Find where the given text appears and provide that cell's center as (x, y) coordinate. 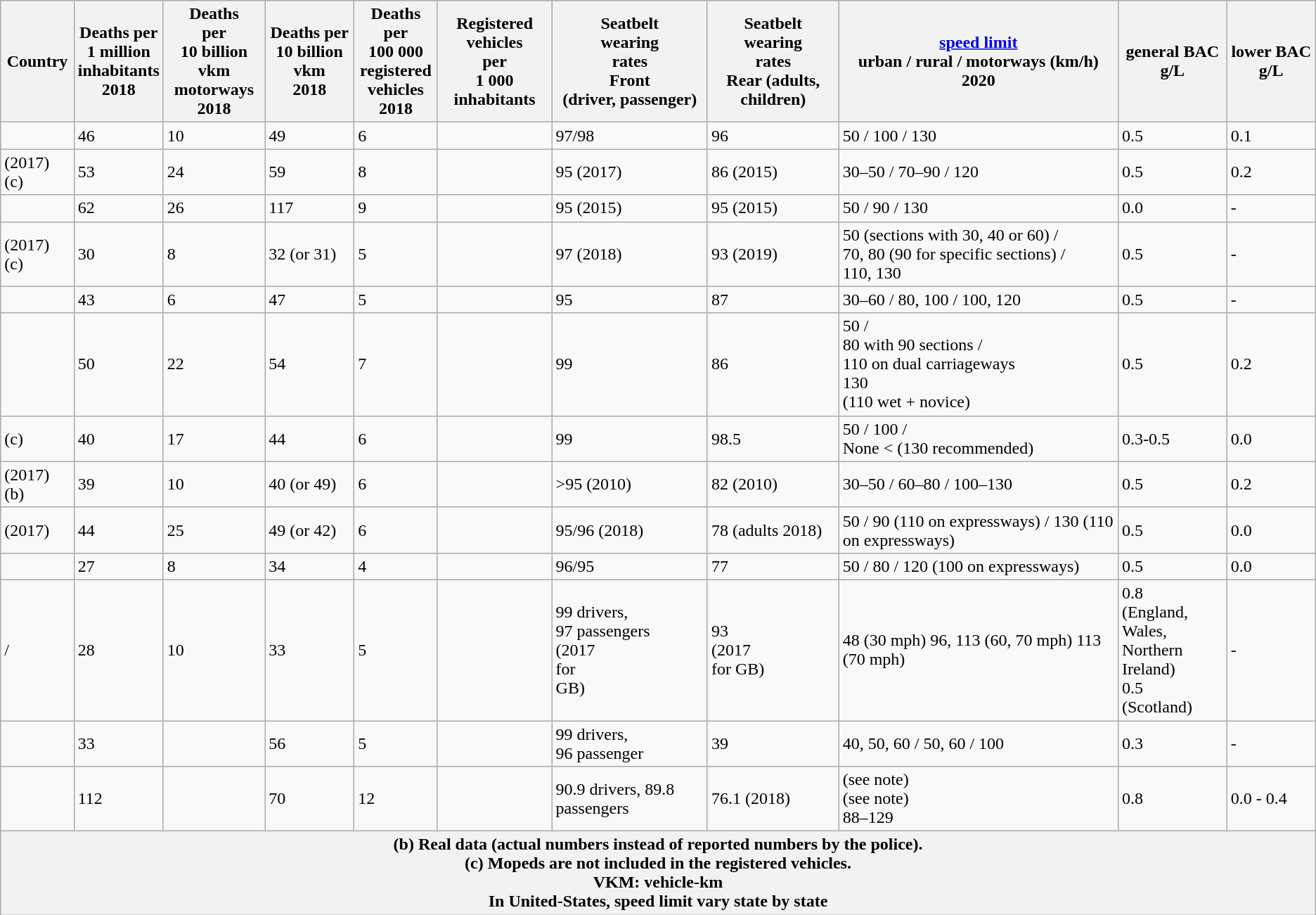
25 (214, 530)
90.9 drivers, 89.8 passengers (630, 799)
(2017) (37, 530)
95/96 (2018) (630, 530)
32 (or 31) (309, 254)
lower BAC g/L (1271, 62)
50 / 80 / 120 (100 on expressways) (979, 566)
93 (2019) (773, 254)
(2017) (b) (37, 484)
70 (309, 799)
22 (214, 364)
0.0 - 0.4 (1271, 799)
93 (2017 for GB) (773, 650)
97 (2018) (630, 254)
Registered vehicles per 1 000 inhabitants (495, 62)
17 (214, 439)
112 (118, 799)
24 (214, 172)
49 (309, 136)
Seatbelt wearing rates Front (driver, passenger) (630, 62)
28 (118, 650)
50 / 90 / 130 (979, 208)
62 (118, 208)
/ (37, 650)
50 (sections with 30, 40 or 60) / 70, 80 (90 for specific sections) / 110, 130 (979, 254)
50 / 80 with 90 sections / 110 on dual carriageways 130 (110 wet + novice) (979, 364)
87 (773, 300)
40 (or 49) (309, 484)
99 drivers, 97 passengers (2017 for GB) (630, 650)
7 (396, 364)
4 (396, 566)
50 / 100 / 130 (979, 136)
97/98 (630, 136)
general BAC g/L (1173, 62)
96/95 (630, 566)
34 (309, 566)
82 (2010) (773, 484)
40, 50, 60 / 50, 60 / 100 (979, 743)
0.3 (1173, 743)
99 drivers, 96 passenger (630, 743)
76.1 (2018) (773, 799)
117 (309, 208)
86 (773, 364)
9 (396, 208)
50 / 90 (110 on expressways) / 130 (110 on expressways) (979, 530)
54 (309, 364)
78 (adults 2018) (773, 530)
40 (118, 439)
Deaths per10 billion vkm2018 (309, 62)
Seatbelt wearing rates Rear (adults, children) (773, 62)
48 (30 mph) 96, 113 (60, 70 mph) 113 (70 mph) (979, 650)
86 (2015) (773, 172)
30 (118, 254)
50 / 100 / None < (130 recommended) (979, 439)
Deaths per100 000 registered vehicles2018 (396, 62)
0.8 (1173, 799)
30–50 / 70–90 / 120 (979, 172)
95 (630, 300)
Deaths per1 million inhabitants2018 (118, 62)
30–60 / 80, 100 / 100, 120 (979, 300)
98.5 (773, 439)
53 (118, 172)
26 (214, 208)
96 (773, 136)
Country (37, 62)
30–50 / 60–80 / 100–130 (979, 484)
speed limiturban / rural / motorways (km/h) 2020 (979, 62)
47 (309, 300)
0.8 (England, Wales, Northern Ireland) 0.5 (Scotland) (1173, 650)
77 (773, 566)
49 (or 42) (309, 530)
>95 (2010) (630, 484)
(c) (37, 439)
12 (396, 799)
43 (118, 300)
0.1 (1271, 136)
(see note) (see note)88–129 (979, 799)
0.3-0.5 (1173, 439)
46 (118, 136)
59 (309, 172)
95 (2017) (630, 172)
27 (118, 566)
Deaths per10 billion vkmmotorways2018 (214, 62)
50 (118, 364)
56 (309, 743)
